Pinpoint the cell where the given text exists, returning its (X, Y) midpoint coordinate. 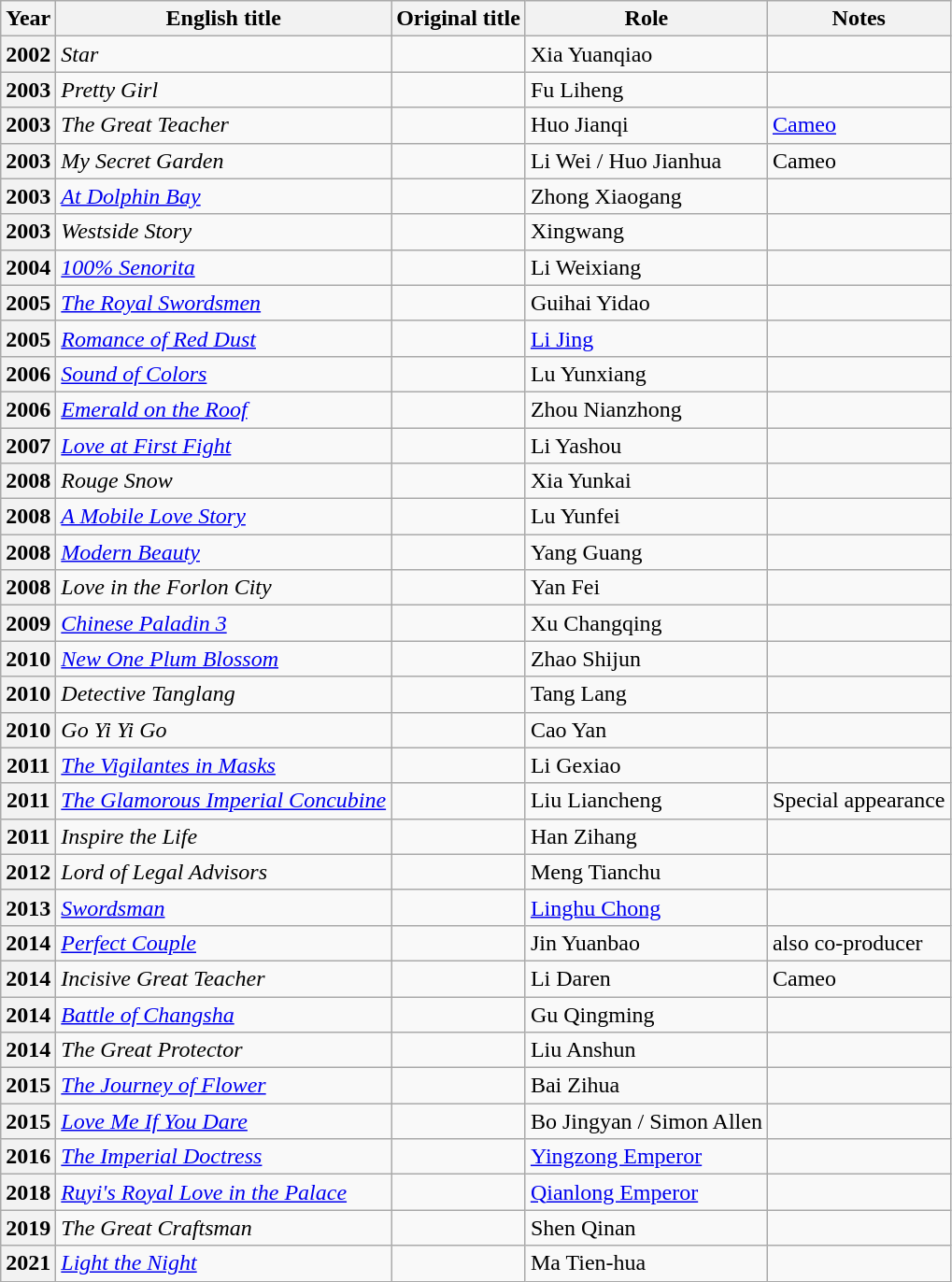
At Dolphin Bay (224, 196)
Gu Qingming (647, 1014)
Battle of Changsha (224, 1014)
The Great Teacher (224, 125)
Chinese Paladin 3 (224, 623)
The Glamorous Imperial Concubine (224, 801)
Rouge Snow (224, 481)
Westside Story (224, 232)
Meng Tianchu (647, 872)
Star (224, 54)
Lu Yunfei (647, 517)
Yang Guang (647, 552)
2012 (28, 872)
Zhong Xiaogang (647, 196)
Li Jing (647, 338)
Li Wei / Huo Jianhua (647, 161)
Emerald on the Roof (224, 409)
Perfect Couple (224, 943)
2004 (28, 267)
Bai Zihua (647, 1086)
Xia Yunkai (647, 481)
Xia Yuanqiao (647, 54)
2021 (28, 1263)
My Secret Garden (224, 161)
Yingzong Emperor (647, 1157)
2019 (28, 1228)
Tang Lang (647, 694)
100% Senorita (224, 267)
Liu Liancheng (647, 801)
Year (28, 19)
Li Gexiao (647, 765)
Li Daren (647, 978)
Shen Qinan (647, 1228)
2018 (28, 1192)
The Imperial Doctress (224, 1157)
Ruyi's Royal Love in the Palace (224, 1192)
The Great Craftsman (224, 1228)
also co-producer (859, 943)
Lu Yunxiang (647, 374)
Xu Changqing (647, 623)
Incisive Great Teacher (224, 978)
Fu Liheng (647, 90)
Modern Beauty (224, 552)
Sound of Colors (224, 374)
Inspire the Life (224, 836)
Ma Tien-hua (647, 1263)
Cao Yan (647, 730)
Light the Night (224, 1263)
Swordsman (224, 907)
2013 (28, 907)
Love in the Forlon City (224, 588)
Love at First Fight (224, 446)
Han Zihang (647, 836)
Yan Fei (647, 588)
Zhou Nianzhong (647, 409)
Linghu Chong (647, 907)
Guihai Yidao (647, 303)
Special appearance (859, 801)
Original title (459, 19)
2007 (28, 446)
Xingwang (647, 232)
Romance of Red Dust (224, 338)
Liu Anshun (647, 1050)
2002 (28, 54)
Jin Yuanbao (647, 943)
2016 (28, 1157)
Bo Jingyan / Simon Allen (647, 1121)
Notes (859, 19)
Role (647, 19)
Go Yi Yi Go (224, 730)
The Vigilantes in Masks (224, 765)
English title (224, 19)
Li Weixiang (647, 267)
Zhao Shijun (647, 659)
A Mobile Love Story (224, 517)
Li Yashou (647, 446)
Qianlong Emperor (647, 1192)
The Journey of Flower (224, 1086)
Love Me If You Dare (224, 1121)
Lord of Legal Advisors (224, 872)
Pretty Girl (224, 90)
Huo Jianqi (647, 125)
Detective Tanglang (224, 694)
New One Plum Blossom (224, 659)
The Great Protector (224, 1050)
2009 (28, 623)
The Royal Swordsmen (224, 303)
